Search for the cell housing the specified text and yield its (x, y) center coordinate. 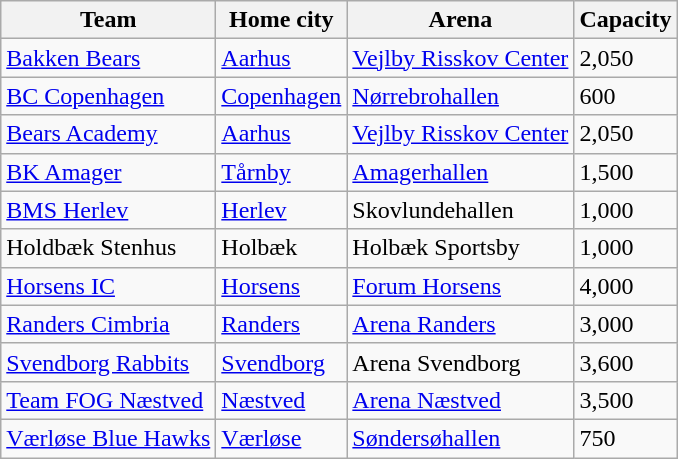
Copenhagen (282, 96)
Holbæk Sportsby (460, 248)
Nørrebrohallen (460, 96)
3,500 (626, 400)
Team (108, 20)
BMS Herlev (108, 210)
Næstved (282, 400)
4,000 (626, 286)
Holdbæk Stenhus (108, 248)
Herlev (282, 210)
3,600 (626, 362)
Forum Horsens (460, 286)
Bears Academy (108, 134)
Randers Cimbria (108, 324)
Horsens (282, 286)
3,000 (626, 324)
Svendborg Rabbits (108, 362)
Arena Næstved (460, 400)
Capacity (626, 20)
Tårnby (282, 172)
Værløse Blue Hawks (108, 438)
750 (626, 438)
Randers (282, 324)
Home city (282, 20)
Bakken Bears (108, 58)
Horsens IC (108, 286)
Skovlundehallen (460, 210)
Søndersøhallen (460, 438)
Arena (460, 20)
1,500 (626, 172)
Amagerhallen (460, 172)
Team FOG Næstved (108, 400)
Holbæk (282, 248)
Værløse (282, 438)
Svendborg (282, 362)
BC Copenhagen (108, 96)
BK Amager (108, 172)
Arena Randers (460, 324)
600 (626, 96)
Arena Svendborg (460, 362)
